Provide the [x, y] coordinate of the cell's center where the given text is located.  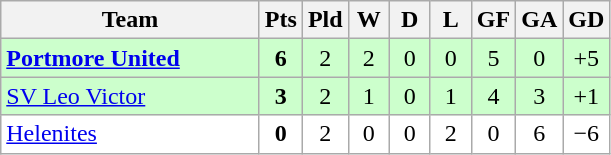
+1 [586, 96]
5 [493, 58]
W [368, 20]
Pld [325, 20]
−6 [586, 134]
D [410, 20]
4 [493, 96]
GF [493, 20]
SV Leo Victor [130, 96]
GA [540, 20]
Team [130, 20]
Pts [280, 20]
Helenites [130, 134]
Portmore United [130, 58]
L [450, 20]
+5 [586, 58]
GD [586, 20]
